Pinpoint the cell where the given text exists, returning its (X, Y) midpoint coordinate. 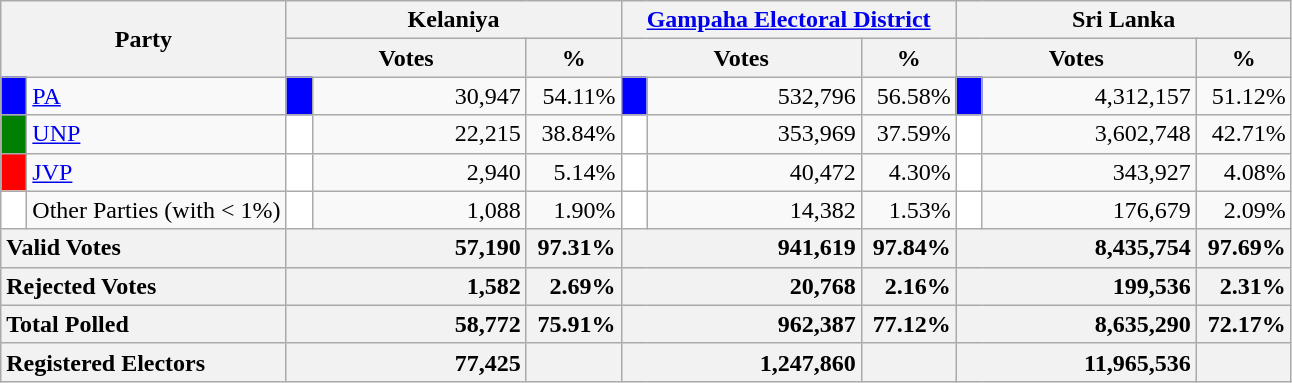
75.91% (574, 324)
20,768 (741, 286)
Other Parties (with < 1%) (156, 210)
Party (144, 39)
941,619 (741, 248)
Kelaniya (454, 20)
Valid Votes (144, 248)
4.30% (908, 172)
14,382 (754, 210)
2.69% (574, 286)
Total Polled (144, 324)
97.84% (908, 248)
2.09% (1244, 210)
1.90% (574, 210)
77,425 (406, 362)
Sri Lanka (1124, 20)
40,472 (754, 172)
1,247,860 (741, 362)
11,965,536 (1076, 362)
5.14% (574, 172)
Rejected Votes (144, 286)
58,772 (406, 324)
37.59% (908, 134)
77.12% (908, 324)
Registered Electors (144, 362)
8,435,754 (1076, 248)
JVP (156, 172)
199,536 (1076, 286)
3,602,748 (1089, 134)
UNP (156, 134)
38.84% (574, 134)
4,312,157 (1089, 96)
8,635,290 (1076, 324)
56.58% (908, 96)
22,215 (419, 134)
57,190 (406, 248)
PA (156, 96)
532,796 (754, 96)
962,387 (741, 324)
54.11% (574, 96)
2.16% (908, 286)
1,088 (419, 210)
1.53% (908, 210)
97.31% (574, 248)
97.69% (1244, 248)
2,940 (419, 172)
2.31% (1244, 286)
4.08% (1244, 172)
72.17% (1244, 324)
51.12% (1244, 96)
1,582 (406, 286)
30,947 (419, 96)
Gampaha Electoral District (788, 20)
343,927 (1089, 172)
42.71% (1244, 134)
176,679 (1089, 210)
353,969 (754, 134)
